From the cell containing the given text, extract its center point as [X, Y] coordinate. 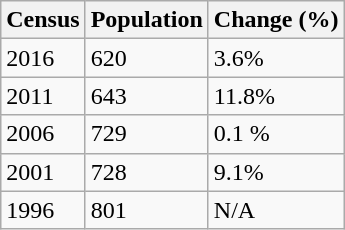
729 [146, 134]
Change (%) [276, 20]
2001 [43, 172]
0.1 % [276, 134]
N/A [276, 210]
2011 [43, 96]
2016 [43, 58]
728 [146, 172]
3.6% [276, 58]
620 [146, 58]
Census [43, 20]
9.1% [276, 172]
1996 [43, 210]
11.8% [276, 96]
801 [146, 210]
Population [146, 20]
643 [146, 96]
2006 [43, 134]
